Scan for the cell matching the given text and deliver its (x, y) coordinate at center. 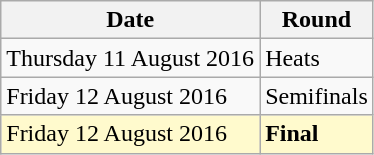
Final (317, 134)
Thursday 11 August 2016 (130, 58)
Date (130, 20)
Semifinals (317, 96)
Heats (317, 58)
Round (317, 20)
